Find where the given text appears and provide that cell's center as (x, y) coordinate. 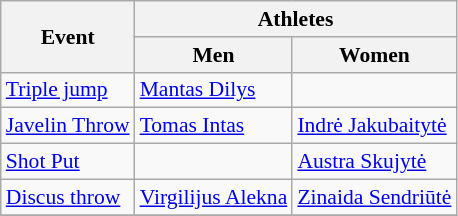
Shot Put (68, 162)
Athletes (296, 19)
Women (374, 55)
Triple jump (68, 90)
Tomas Intas (214, 126)
Discus throw (68, 197)
Zinaida Sendriūtė (374, 197)
Indrė Jakubaitytė (374, 126)
Event (68, 36)
Men (214, 55)
Virgilijus Alekna (214, 197)
Javelin Throw (68, 126)
Mantas Dilys (214, 90)
Austra Skujytė (374, 162)
